Provide the (X, Y) coordinate of the cell's center where the given text is located.  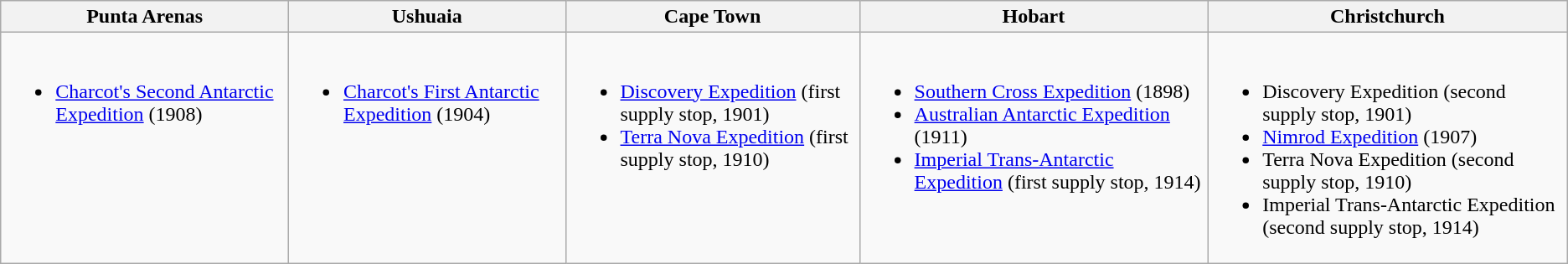
Charcot's First Antarctic Expedition (1904) (427, 148)
Cape Town (712, 17)
Charcot's Second Antarctic Expedition (1908) (145, 148)
Southern Cross Expedition (1898)Australian Antarctic Expedition (1911)Imperial Trans-Antarctic Expedition (first supply stop, 1914) (1034, 148)
Ushuaia (427, 17)
Discovery Expedition (first supply stop, 1901)Terra Nova Expedition (first supply stop, 1910) (712, 148)
Punta Arenas (145, 17)
Hobart (1034, 17)
Christchurch (1388, 17)
